Search for the cell housing the specified text and yield its (x, y) center coordinate. 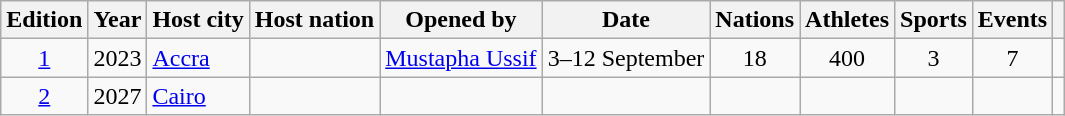
2023 (118, 58)
400 (848, 58)
2 (44, 96)
Athletes (848, 20)
Events (1012, 20)
Edition (44, 20)
7 (1012, 58)
18 (755, 58)
Mustapha Ussif (461, 58)
Cairo (198, 96)
Sports (934, 20)
Host city (198, 20)
Year (118, 20)
2027 (118, 96)
Date (626, 20)
3 (934, 58)
1 (44, 58)
Host nation (314, 20)
Nations (755, 20)
3–12 September (626, 58)
Opened by (461, 20)
Accra (198, 58)
